Locate the cell with the specified text and output its [X, Y] center coordinate. 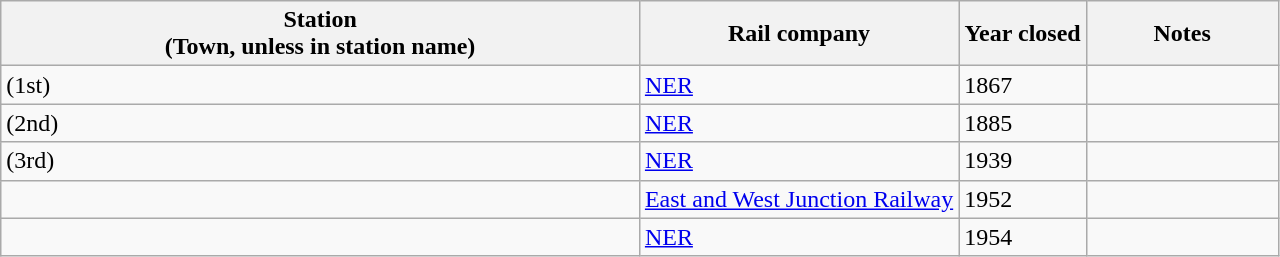
1952 [1023, 199]
Notes [1182, 34]
1954 [1023, 237]
(3rd) [320, 161]
East and West Junction Railway [798, 199]
1885 [1023, 123]
1939 [1023, 161]
1867 [1023, 85]
(2nd) [320, 123]
(1st) [320, 85]
Rail company [798, 34]
Year closed [1023, 34]
Station(Town, unless in station name) [320, 34]
